Determine the [X, Y] coordinate at the center of the cell enclosing the given text.  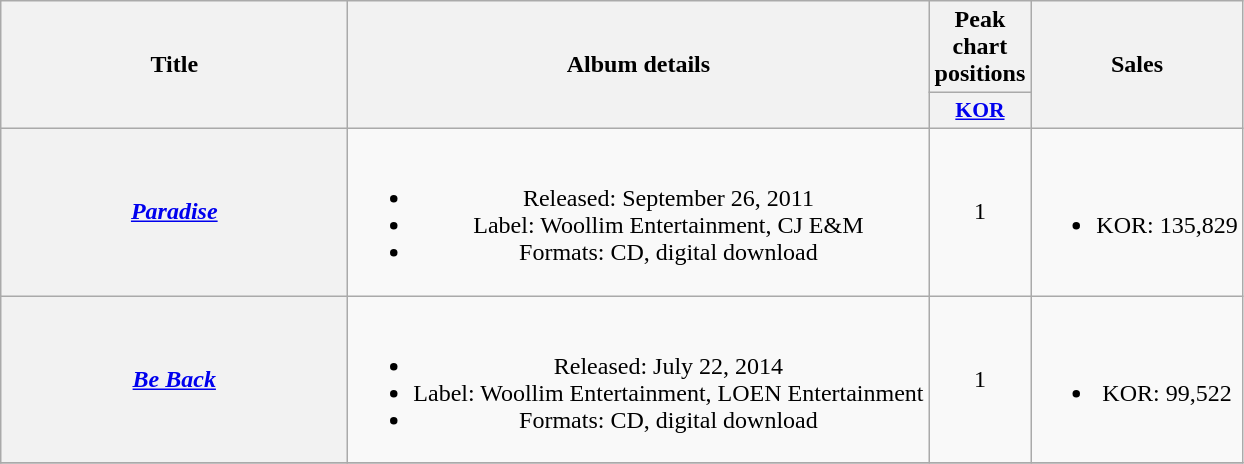
Peak chart positions [980, 47]
Paradise [174, 212]
KOR [980, 111]
KOR: 99,522 [1137, 380]
Title [174, 65]
Released: September 26, 2011Label: Woollim Entertainment, CJ E&MFormats: CD, digital download [638, 212]
Album details [638, 65]
Released: July 22, 2014Label: Woollim Entertainment, LOEN EntertainmentFormats: CD, digital download [638, 380]
Sales [1137, 65]
Be Back [174, 380]
KOR: 135,829 [1137, 212]
